From the cell containing the given text, extract its center point as [X, Y] coordinate. 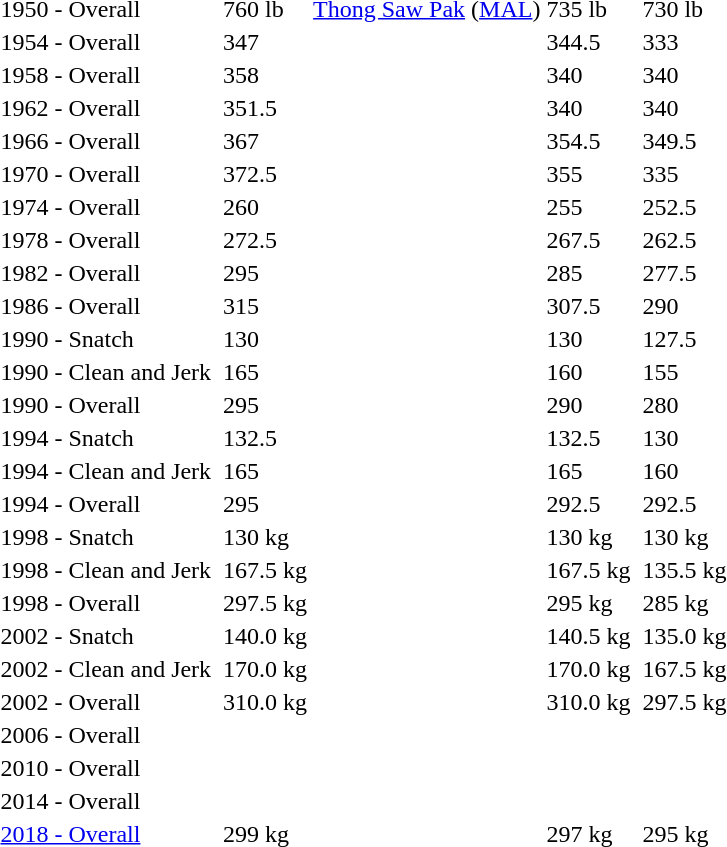
355 [588, 174]
267.5 [588, 240]
367 [266, 141]
272.5 [266, 240]
255 [588, 207]
372.5 [266, 174]
347 [266, 42]
140.0 kg [266, 636]
292.5 [588, 504]
351.5 [266, 108]
344.5 [588, 42]
297.5 kg [266, 603]
307.5 [588, 306]
354.5 [588, 141]
315 [266, 306]
160 [588, 372]
290 [588, 405]
285 [588, 273]
295 kg [588, 603]
140.5 kg [588, 636]
260 [266, 207]
358 [266, 75]
